Search for the cell housing the specified text and yield its [X, Y] center coordinate. 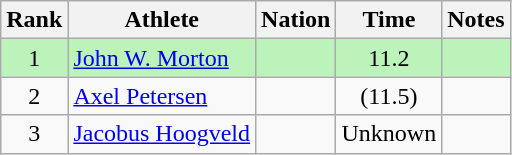
Notes [476, 20]
(11.5) [389, 96]
2 [34, 96]
Jacobus Hoogveld [162, 134]
Time [389, 20]
11.2 [389, 58]
John W. Morton [162, 58]
Nation [296, 20]
1 [34, 58]
Unknown [389, 134]
3 [34, 134]
Athlete [162, 20]
Axel Petersen [162, 96]
Rank [34, 20]
